Detect which cell encompasses the target text, then output its (x, y) center coordinate. 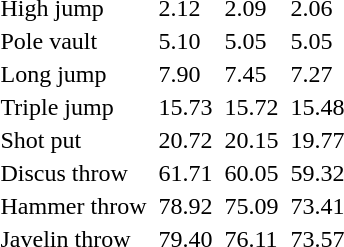
20.15 (252, 140)
60.05 (252, 173)
7.45 (252, 74)
61.71 (186, 173)
7.90 (186, 74)
75.09 (252, 206)
5.05 (252, 41)
15.72 (252, 107)
78.92 (186, 206)
20.72 (186, 140)
15.73 (186, 107)
5.10 (186, 41)
